Scan for the cell matching the given text and deliver its [X, Y] coordinate at center. 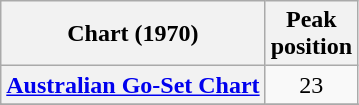
Australian Go-Set Chart [133, 85]
Peak position [311, 34]
23 [311, 85]
Chart (1970) [133, 34]
